Provide the (x, y) coordinate of the cell's center where the given text is located.  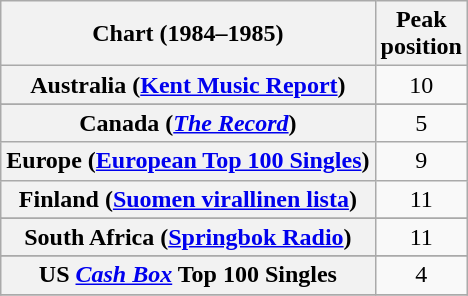
4 (421, 275)
9 (421, 161)
US Cash Box Top 100 Singles (188, 275)
Australia (Kent Music Report) (188, 85)
South Africa (Springbok Radio) (188, 237)
Finland (Suomen virallinen lista) (188, 199)
Canada (The Record) (188, 123)
Chart (1984–1985) (188, 34)
Europe (European Top 100 Singles) (188, 161)
10 (421, 85)
5 (421, 123)
Peakposition (421, 34)
